Return the (x, y) coordinate for the center point of the cell that contains the specified text.  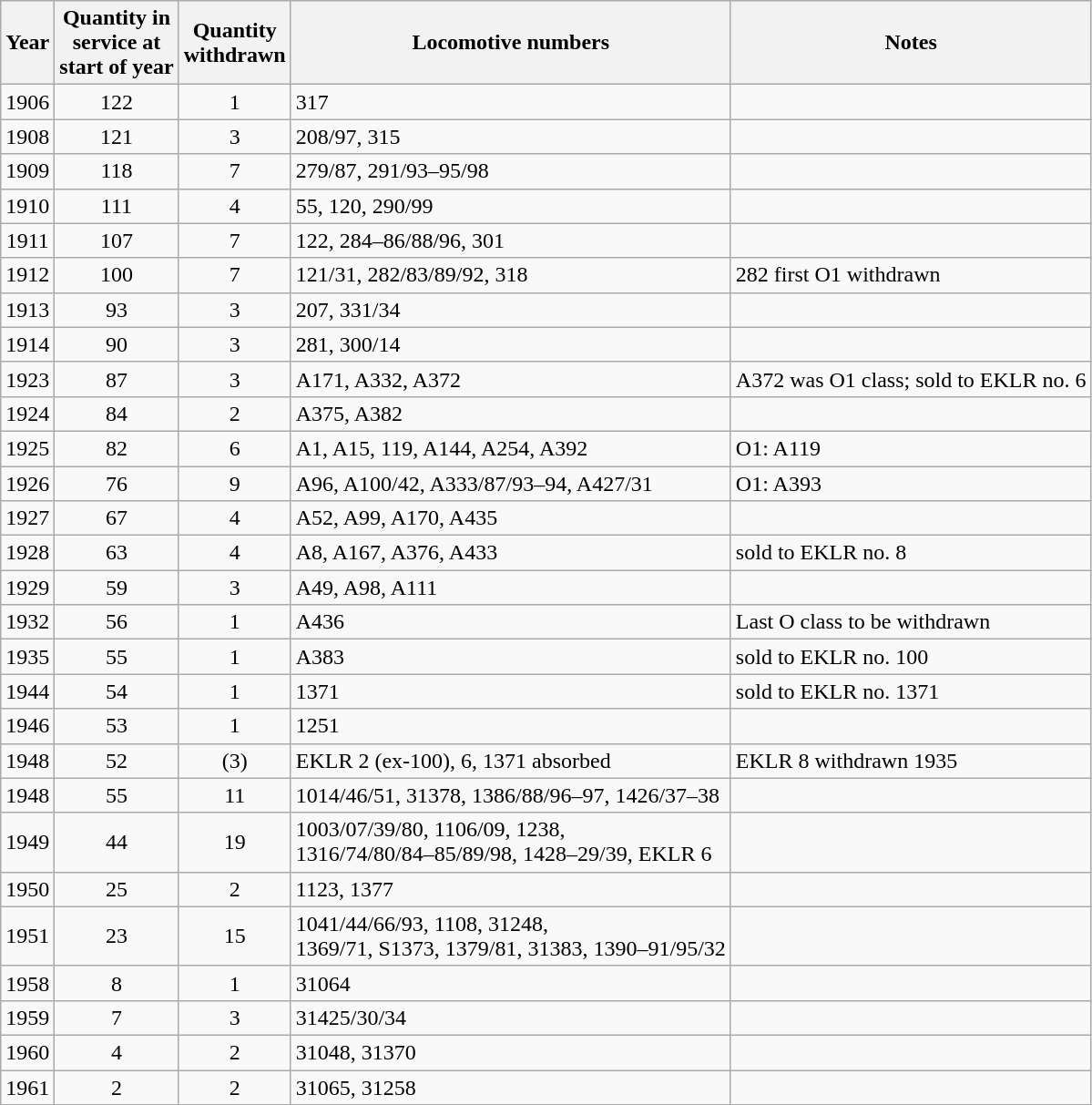
A383 (510, 657)
1949 (27, 842)
1932 (27, 622)
Notes (911, 43)
279/87, 291/93–95/98 (510, 171)
A436 (510, 622)
A49, A98, A111 (510, 588)
1944 (27, 691)
82 (117, 448)
A171, A332, A372 (510, 379)
Locomotive numbers (510, 43)
1946 (27, 726)
59 (117, 588)
11 (235, 795)
87 (117, 379)
1958 (27, 983)
1924 (27, 414)
25 (117, 889)
(3) (235, 761)
1925 (27, 448)
1960 (27, 1052)
121 (117, 137)
90 (117, 344)
19 (235, 842)
sold to EKLR no. 100 (911, 657)
52 (117, 761)
A52, A99, A170, A435 (510, 518)
1371 (510, 691)
1911 (27, 240)
118 (117, 171)
1950 (27, 889)
122 (117, 102)
8 (117, 983)
Quantity inservice atstart of year (117, 43)
1041/44/66/93, 1108, 31248,1369/71, S1373, 1379/81, 31383, 1390–91/95/32 (510, 936)
317 (510, 102)
281, 300/14 (510, 344)
9 (235, 484)
Quantitywithdrawn (235, 43)
1908 (27, 137)
93 (117, 310)
31425/30/34 (510, 1018)
A8, A167, A376, A433 (510, 553)
1014/46/51, 31378, 1386/88/96–97, 1426/37–38 (510, 795)
1913 (27, 310)
63 (117, 553)
282 first O1 withdrawn (911, 275)
Last O class to be withdrawn (911, 622)
O1: A393 (911, 484)
100 (117, 275)
1923 (27, 379)
56 (117, 622)
31064 (510, 983)
A372 was O1 class; sold to EKLR no. 6 (911, 379)
208/97, 315 (510, 137)
1927 (27, 518)
1926 (27, 484)
54 (117, 691)
15 (235, 936)
Year (27, 43)
107 (117, 240)
84 (117, 414)
EKLR 2 (ex-100), 6, 1371 absorbed (510, 761)
1961 (27, 1087)
1906 (27, 102)
1928 (27, 553)
O1: A119 (911, 448)
122, 284–86/88/96, 301 (510, 240)
23 (117, 936)
207, 331/34 (510, 310)
121/31, 282/83/89/92, 318 (510, 275)
1912 (27, 275)
1251 (510, 726)
6 (235, 448)
31065, 31258 (510, 1087)
1959 (27, 1018)
53 (117, 726)
67 (117, 518)
A1, A15, 119, A144, A254, A392 (510, 448)
44 (117, 842)
1003/07/39/80, 1106/09, 1238,1316/74/80/84–85/89/98, 1428–29/39, EKLR 6 (510, 842)
1935 (27, 657)
1910 (27, 206)
A375, A382 (510, 414)
55, 120, 290/99 (510, 206)
1123, 1377 (510, 889)
sold to EKLR no. 8 (911, 553)
1929 (27, 588)
1909 (27, 171)
1951 (27, 936)
111 (117, 206)
31048, 31370 (510, 1052)
A96, A100/42, A333/87/93–94, A427/31 (510, 484)
EKLR 8 withdrawn 1935 (911, 761)
1914 (27, 344)
sold to EKLR no. 1371 (911, 691)
76 (117, 484)
